Search for the cell housing the specified text and yield its (X, Y) center coordinate. 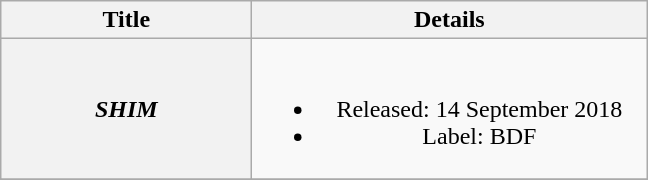
SHIM (126, 109)
Title (126, 20)
Details (450, 20)
Released: 14 September 2018Label: BDF (450, 109)
